Find where the given text appears and provide that cell's center as (x, y) coordinate. 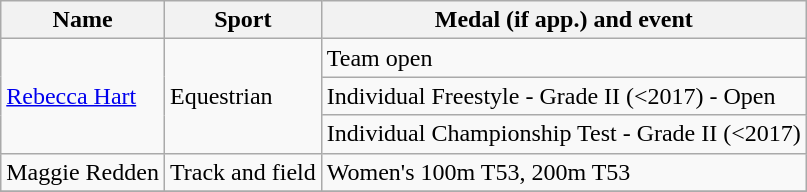
Track and field (242, 172)
Team open (564, 58)
Medal (if app.) and event (564, 20)
Name (83, 20)
Individual Championship Test - Grade II (<2017) (564, 134)
Women's 100m T53, 200m T53 (564, 172)
Individual Freestyle - Grade II (<2017) - Open (564, 96)
Sport (242, 20)
Equestrian (242, 96)
Maggie Redden (83, 172)
Rebecca Hart (83, 96)
